Pinpoint the cell where the given text exists, returning its (X, Y) midpoint coordinate. 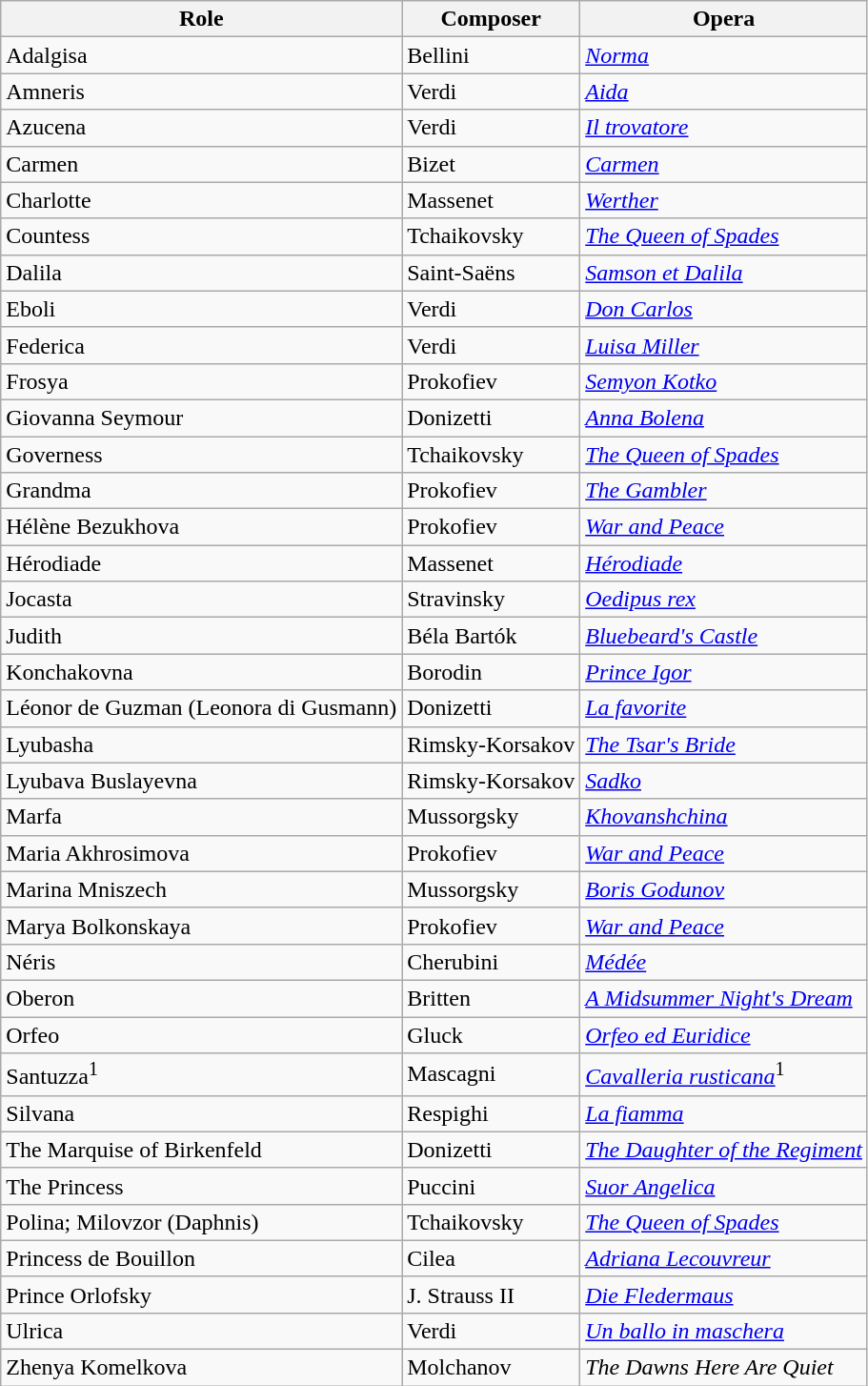
Giovanna Seymour (202, 418)
Respighi (492, 1113)
Orfeo (202, 1034)
Amneris (202, 92)
Frosya (202, 381)
Governess (202, 455)
Anna Bolena (724, 418)
Samson et Dalila (724, 273)
Sadko (724, 781)
Gluck (492, 1034)
Un ballo in maschera (724, 1331)
The Princess (202, 1186)
Cavalleria rusticana1 (724, 1075)
Polina; Milovzor (Daphnis) (202, 1222)
Don Carlos (724, 309)
Countess (202, 236)
Marina Mniszech (202, 889)
Composer (492, 19)
Stravinsky (492, 600)
Molchanov (492, 1368)
Hélène Bezukhova (202, 527)
Néris (202, 962)
Suor Angelica (724, 1186)
Bizet (492, 164)
Lyubava Buslayevna (202, 781)
Grandma (202, 491)
Federica (202, 345)
Prince Orlofsky (202, 1294)
Eboli (202, 309)
Charlotte (202, 200)
Die Fledermaus (724, 1294)
The Marquise of Birkenfeld (202, 1150)
Orfeo ed Euridice (724, 1034)
Jocasta (202, 600)
The Daughter of the Regiment (724, 1150)
Oberon (202, 998)
Britten (492, 998)
Khovanshchina (724, 817)
The Gambler (724, 491)
The Dawns Here Are Quiet (724, 1368)
Bluebeard's Castle (724, 636)
Princess de Bouillon (202, 1258)
Zhenya Komelkova (202, 1368)
La favorite (724, 708)
Saint-Saëns (492, 273)
A Midsummer Night's Dream (724, 998)
Werther (724, 200)
Judith (202, 636)
Aida (724, 92)
Marya Bolkonskaya (202, 926)
Puccini (492, 1186)
Maria Akhrosimova (202, 853)
Luisa Miller (724, 345)
Léonor de Guzman (Leonora di Gusmann) (202, 708)
Santuzza1 (202, 1075)
Opera (724, 19)
Médée (724, 962)
Marfa (202, 817)
Role (202, 19)
Béla Bartók (492, 636)
Cherubini (492, 962)
Cilea (492, 1258)
Silvana (202, 1113)
Azucena (202, 128)
Borodin (492, 672)
Ulrica (202, 1331)
J. Strauss II (492, 1294)
Lyubasha (202, 744)
Adriana Lecouvreur (724, 1258)
Adalgisa (202, 55)
Semyon Kotko (724, 381)
Norma (724, 55)
Boris Godunov (724, 889)
Oedipus rex (724, 600)
Mascagni (492, 1075)
Bellini (492, 55)
The Tsar's Bride (724, 744)
Konchakovna (202, 672)
Prince Igor (724, 672)
La fiamma (724, 1113)
Il trovatore (724, 128)
Dalila (202, 273)
